Scan for the cell matching the given text and deliver its [X, Y] coordinate at center. 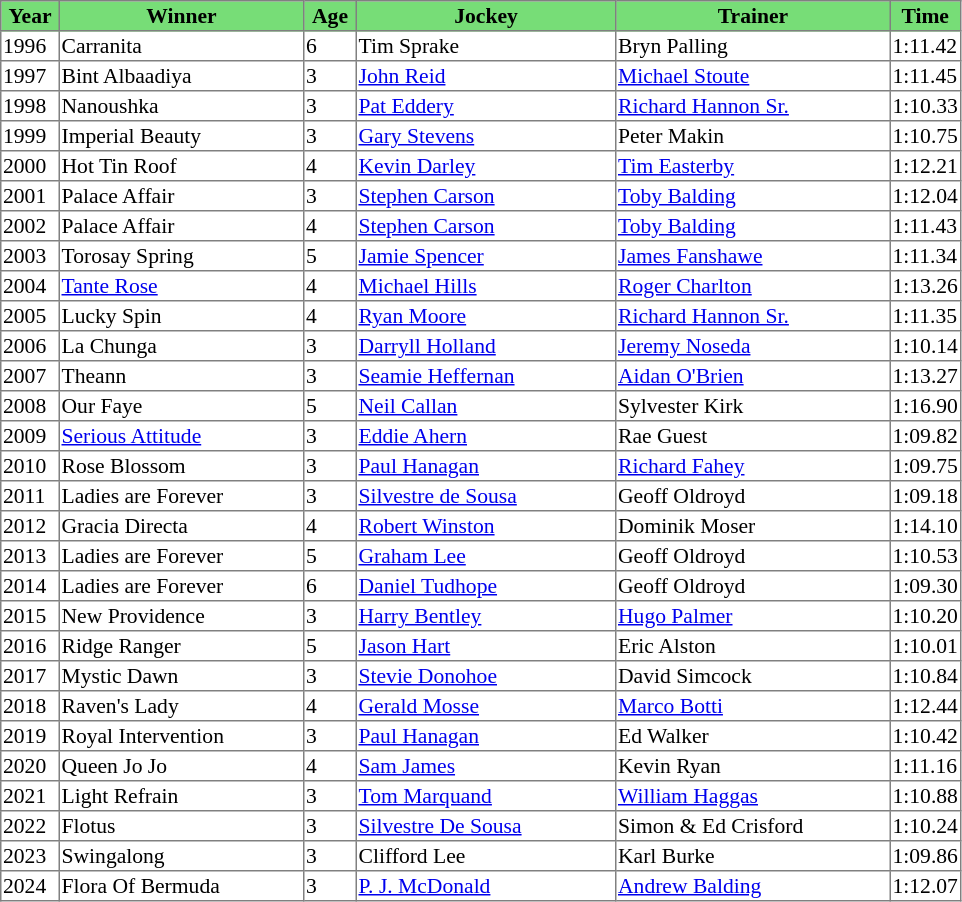
Andrew Balding [753, 886]
1999 [30, 136]
2007 [30, 376]
Theann [181, 376]
New Providence [181, 616]
David Simcock [753, 676]
1:10.53 [925, 556]
2016 [30, 646]
1:10.84 [925, 676]
Imperial Beauty [181, 136]
1:11.43 [925, 226]
Aidan O'Brien [753, 376]
Royal Intervention [181, 736]
1:11.45 [925, 76]
2023 [30, 856]
Graham Lee [486, 556]
Robert Winston [486, 526]
Stevie Donohoe [486, 676]
Eric Alston [753, 646]
1:12.04 [925, 196]
William Haggas [753, 796]
2021 [30, 796]
2002 [30, 226]
2006 [30, 346]
1:12.07 [925, 886]
Eddie Ahern [486, 436]
1:10.88 [925, 796]
Gerald Mosse [486, 706]
Time [925, 16]
Roger Charlton [753, 286]
Year [30, 16]
1:10.33 [925, 106]
Raven's Lady [181, 706]
2001 [30, 196]
Silvestre de Sousa [486, 496]
2017 [30, 676]
Darryll Holland [486, 346]
1:13.26 [925, 286]
1:14.10 [925, 526]
Hugo Palmer [753, 616]
Sam James [486, 766]
1:10.75 [925, 136]
Harry Bentley [486, 616]
P. J. McDonald [486, 886]
Jockey [486, 16]
Daniel Tudhope [486, 586]
Tante Rose [181, 286]
2011 [30, 496]
James Fanshawe [753, 256]
Jamie Spencer [486, 256]
Michael Stoute [753, 76]
2022 [30, 826]
Flotus [181, 826]
2024 [30, 886]
2019 [30, 736]
Light Refrain [181, 796]
Dominik Moser [753, 526]
2005 [30, 316]
John Reid [486, 76]
1:11.16 [925, 766]
Hot Tin Roof [181, 166]
1998 [30, 106]
Flora Of Bermuda [181, 886]
Seamie Heffernan [486, 376]
Karl Burke [753, 856]
Gary Stevens [486, 136]
2013 [30, 556]
1:11.34 [925, 256]
Lucky Spin [181, 316]
2009 [30, 436]
Neil Callan [486, 406]
1:11.35 [925, 316]
Our Faye [181, 406]
2010 [30, 466]
Trainer [753, 16]
1:09.86 [925, 856]
Serious Attitude [181, 436]
Queen Jo Jo [181, 766]
1:10.20 [925, 616]
La Chunga [181, 346]
Marco Botti [753, 706]
Ridge Ranger [181, 646]
Tom Marquand [486, 796]
Jeremy Noseda [753, 346]
2004 [30, 286]
Rose Blossom [181, 466]
1:09.75 [925, 466]
Age [330, 16]
Tim Sprake [486, 46]
Bryn Palling [753, 46]
Michael Hills [486, 286]
1:12.44 [925, 706]
Ryan Moore [486, 316]
Jason Hart [486, 646]
2015 [30, 616]
Nanoushka [181, 106]
Winner [181, 16]
Pat Eddery [486, 106]
1:09.82 [925, 436]
1:10.01 [925, 646]
1997 [30, 76]
Torosay Spring [181, 256]
2018 [30, 706]
2000 [30, 166]
1:10.24 [925, 826]
Bint Albaadiya [181, 76]
1:11.42 [925, 46]
Tim Easterby [753, 166]
Clifford Lee [486, 856]
2012 [30, 526]
Silvestre De Sousa [486, 826]
Sylvester Kirk [753, 406]
Kevin Darley [486, 166]
1:12.21 [925, 166]
1:16.90 [925, 406]
1:10.42 [925, 736]
1996 [30, 46]
Simon & Ed Crisford [753, 826]
1:13.27 [925, 376]
Richard Fahey [753, 466]
Gracia Directa [181, 526]
Swingalong [181, 856]
Rae Guest [753, 436]
Ed Walker [753, 736]
2003 [30, 256]
Peter Makin [753, 136]
2008 [30, 406]
Kevin Ryan [753, 766]
Mystic Dawn [181, 676]
2020 [30, 766]
Carranita [181, 46]
2014 [30, 586]
1:09.18 [925, 496]
1:09.30 [925, 586]
1:10.14 [925, 346]
